Provide the (X, Y) coordinate of the cell's center where the given text is located.  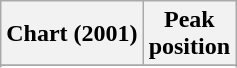
Chart (2001) (72, 34)
Peakposition (189, 34)
